Capture the cell that displays the provided text and extract its (x, y) central coordinate. 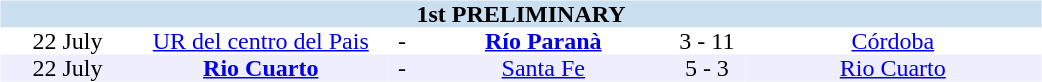
3 - 11 (707, 42)
1st PRELIMINARY (520, 14)
Santa Fe (544, 68)
Córdoba (892, 42)
Río Paranà (544, 42)
5 - 3 (707, 68)
UR del centro del Pais (260, 42)
